Return [x, y] of the center of cell containing provided text 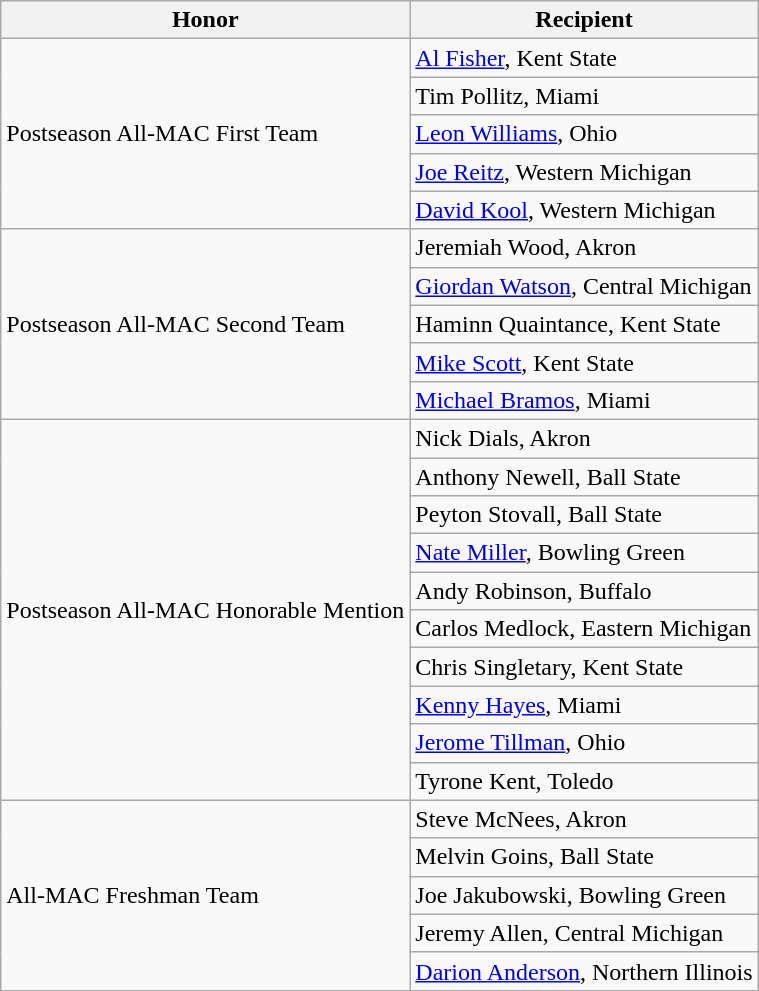
Joe Reitz, Western Michigan [584, 172]
Melvin Goins, Ball State [584, 857]
Mike Scott, Kent State [584, 362]
Honor [206, 20]
Joe Jakubowski, Bowling Green [584, 895]
Kenny Hayes, Miami [584, 705]
Carlos Medlock, Eastern Michigan [584, 629]
Nick Dials, Akron [584, 438]
All-MAC Freshman Team [206, 895]
Jeremy Allen, Central Michigan [584, 933]
Peyton Stovall, Ball State [584, 515]
Tyrone Kent, Toledo [584, 781]
Steve McNees, Akron [584, 819]
Tim Pollitz, Miami [584, 96]
Andy Robinson, Buffalo [584, 591]
Postseason All-MAC Honorable Mention [206, 610]
David Kool, Western Michigan [584, 210]
Jeremiah Wood, Akron [584, 248]
Postseason All-MAC First Team [206, 134]
Chris Singletary, Kent State [584, 667]
Al Fisher, Kent State [584, 58]
Michael Bramos, Miami [584, 400]
Nate Miller, Bowling Green [584, 553]
Anthony Newell, Ball State [584, 477]
Giordan Watson, Central Michigan [584, 286]
Jerome Tillman, Ohio [584, 743]
Recipient [584, 20]
Haminn Quaintance, Kent State [584, 324]
Postseason All-MAC Second Team [206, 324]
Leon Williams, Ohio [584, 134]
Darion Anderson, Northern Illinois [584, 971]
